Capture the cell that displays the provided text and extract its [X, Y] central coordinate. 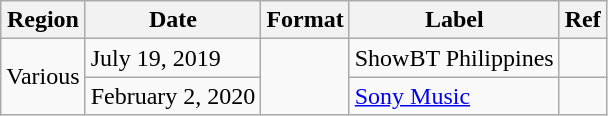
Format [305, 20]
Label [454, 20]
Ref [582, 20]
July 19, 2019 [173, 58]
Region [43, 20]
Date [173, 20]
Sony Music [454, 96]
ShowBT Philippines [454, 58]
Various [43, 77]
February 2, 2020 [173, 96]
